Return (x, y) of the center of cell containing provided text 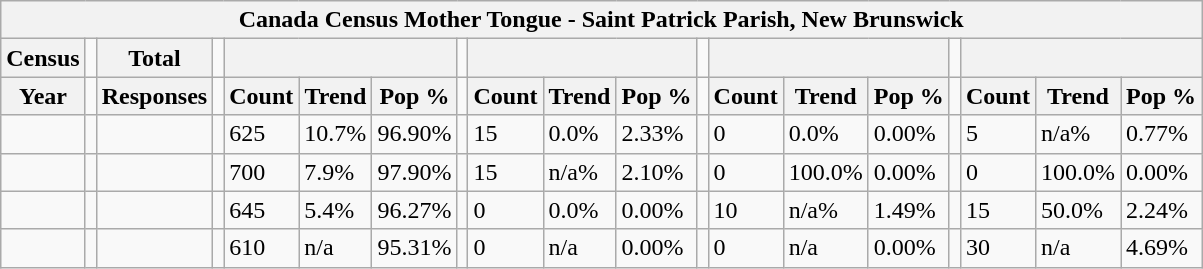
97.90% (414, 172)
4.69% (1160, 248)
5 (998, 134)
5.4% (336, 210)
610 (262, 248)
10.7% (336, 134)
Year (43, 96)
1.49% (908, 210)
0.77% (1160, 134)
50.0% (1078, 210)
700 (262, 172)
645 (262, 210)
7.9% (336, 172)
95.31% (414, 248)
2.33% (656, 134)
96.90% (414, 134)
10 (746, 210)
2.10% (656, 172)
Total (154, 58)
96.27% (414, 210)
2.24% (1160, 210)
Canada Census Mother Tongue - Saint Patrick Parish, New Brunswick (602, 20)
Census (43, 58)
30 (998, 248)
Responses (154, 96)
625 (262, 134)
